Find where the given text appears and provide that cell's center as (x, y) coordinate. 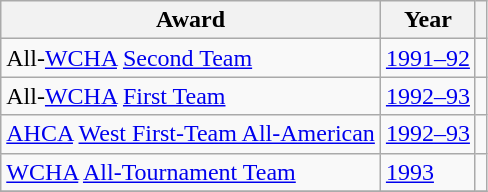
Award (191, 20)
All-WCHA Second Team (191, 58)
All-WCHA First Team (191, 96)
WCHA All-Tournament Team (191, 172)
1991–92 (428, 58)
AHCA West First-Team All-American (191, 134)
Year (428, 20)
1993 (428, 172)
